Provide the (X, Y) coordinate of the cell's center where the given text is located.  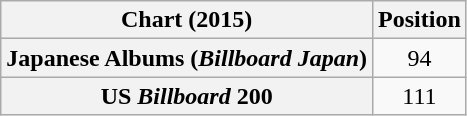
Position (420, 20)
US Billboard 200 (187, 96)
94 (420, 58)
Japanese Albums (Billboard Japan) (187, 58)
Chart (2015) (187, 20)
111 (420, 96)
